Search for the cell housing the specified text and yield its (x, y) center coordinate. 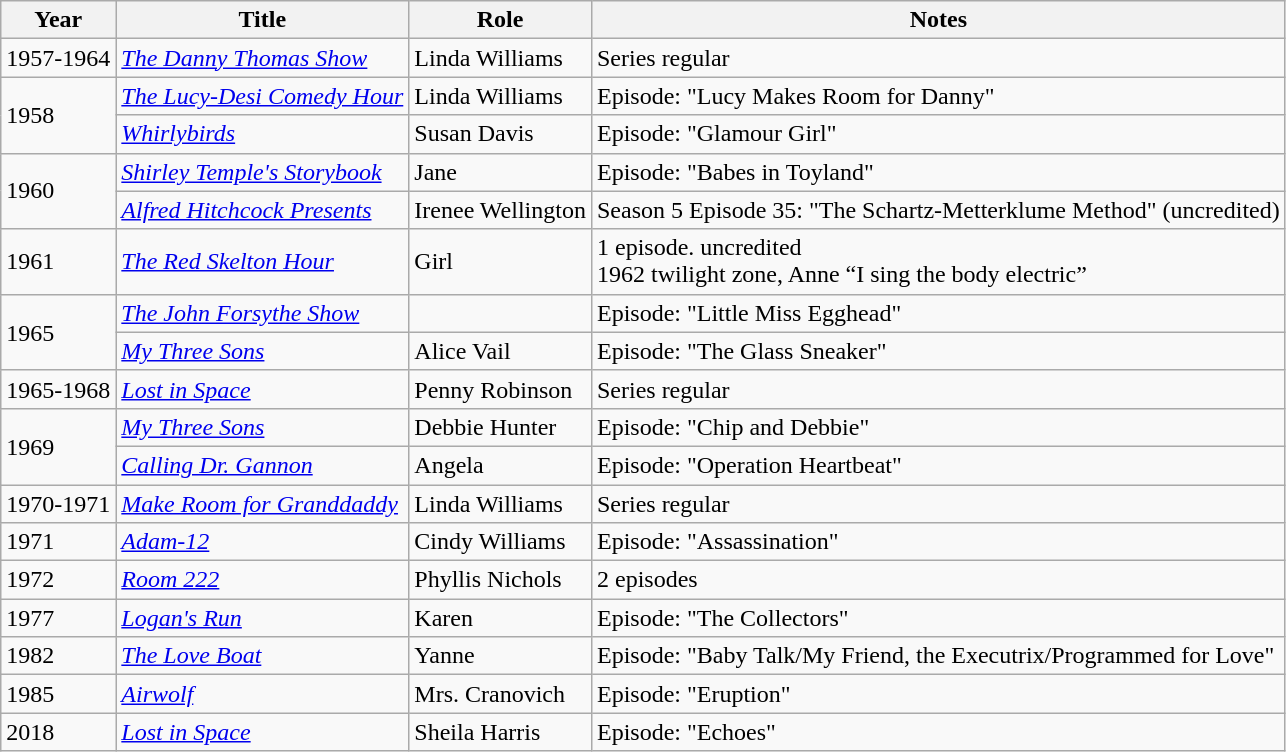
1965 (58, 332)
1972 (58, 580)
Girl (500, 262)
Logan's Run (262, 618)
Episode: "The Glass Sneaker" (938, 351)
Cindy Williams (500, 542)
1971 (58, 542)
Notes (938, 20)
1957-1964 (58, 58)
1 episode. uncredited1962 twilight zone, Anne “I sing the body electric” (938, 262)
Episode: "Lucy Makes Room for Danny" (938, 96)
Episode: "Echoes" (938, 732)
Irenee Wellington (500, 210)
Alfred Hitchcock Presents (262, 210)
Karen (500, 618)
The John Forsythe Show (262, 313)
2 episodes (938, 580)
1965-1968 (58, 389)
1958 (58, 115)
1982 (58, 656)
Room 222 (262, 580)
Shirley Temple's Storybook (262, 172)
1977 (58, 618)
Susan Davis (500, 134)
Episode: "Little Miss Egghead" (938, 313)
Debbie Hunter (500, 427)
Yanne (500, 656)
Episode: "Baby Talk/My Friend, the Executrix/Programmed for Love" (938, 656)
Title (262, 20)
The Love Boat (262, 656)
Make Room for Granddaddy (262, 503)
1970-1971 (58, 503)
Calling Dr. Gannon (262, 465)
Episode: "Eruption" (938, 694)
2018 (58, 732)
1961 (58, 262)
Phyllis Nichols (500, 580)
Jane (500, 172)
1969 (58, 446)
The Danny Thomas Show (262, 58)
Episode: "Operation Heartbeat" (938, 465)
Season 5 Episode 35: "The Schartz-Metterklume Method" (uncredited) (938, 210)
Airwolf (262, 694)
Episode: "Assassination" (938, 542)
Role (500, 20)
1985 (58, 694)
Episode: "The Collectors" (938, 618)
Episode: "Chip and Debbie" (938, 427)
Alice Vail (500, 351)
Whirlybirds (262, 134)
Year (58, 20)
Angela (500, 465)
The Red Skelton Hour (262, 262)
Mrs. Cranovich (500, 694)
Episode: "Babes in Toyland" (938, 172)
The Lucy-Desi Comedy Hour (262, 96)
Sheila Harris (500, 732)
1960 (58, 191)
Episode: "Glamour Girl" (938, 134)
Penny Robinson (500, 389)
Adam-12 (262, 542)
